Pinpoint the cell where the given text exists, returning its (x, y) midpoint coordinate. 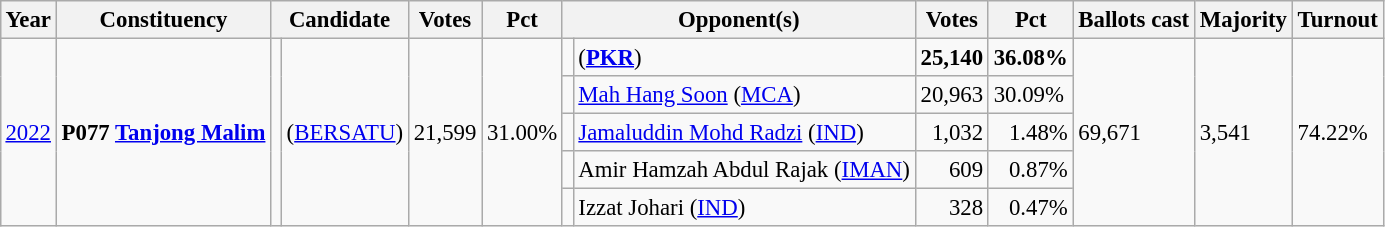
30.09% (1030, 95)
(PKR) (744, 57)
Ballots cast (1134, 20)
0.87% (1030, 170)
Candidate (340, 20)
36.08% (1030, 57)
Izzat Johari (IND) (744, 208)
1.48% (1030, 133)
Turnout (1338, 20)
20,963 (952, 95)
Jamaluddin Mohd Radzi (IND) (744, 133)
Opponent(s) (738, 20)
69,671 (1134, 132)
Mah Hang Soon (MCA) (744, 95)
25,140 (952, 57)
Amir Hamzah Abdul Rajak (IMAN) (744, 170)
31.00% (522, 132)
21,599 (444, 132)
74.22% (1338, 132)
609 (952, 170)
P077 Tanjong Malim (163, 132)
Year (28, 20)
1,032 (952, 133)
Majority (1243, 20)
0.47% (1030, 208)
Constituency (163, 20)
3,541 (1243, 132)
2022 (28, 132)
328 (952, 208)
(BERSATU) (344, 132)
